Output the [x, y] coordinate of the center of the cell containing the given text.  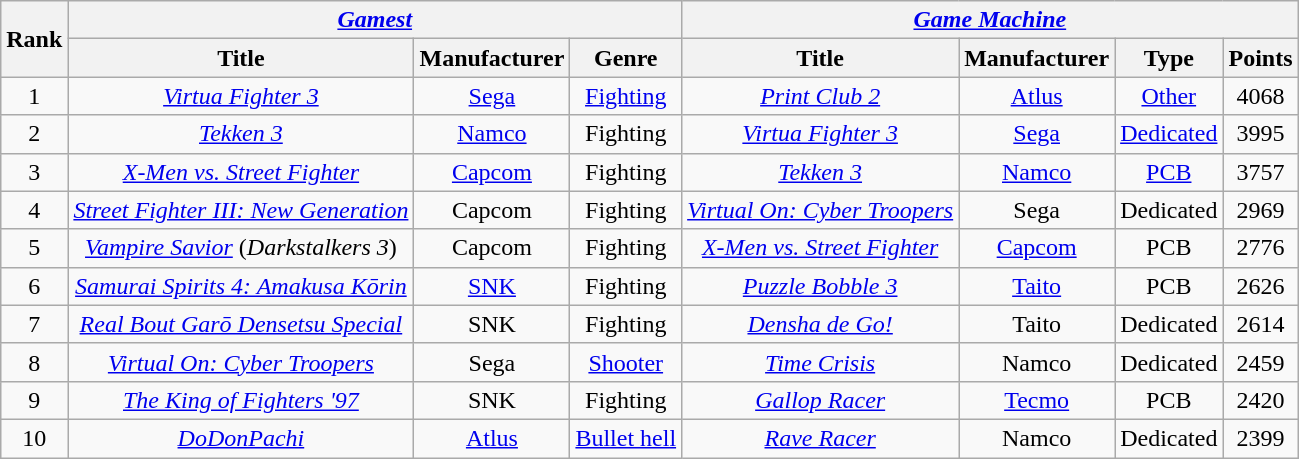
Tecmo [1037, 400]
10 [34, 438]
Bullet hell [626, 438]
Other [1169, 96]
2399 [1260, 438]
3995 [1260, 134]
2 [34, 134]
2614 [1260, 324]
2776 [1260, 248]
Real Bout Garō Densetsu Special [241, 324]
Rank [34, 39]
4068 [1260, 96]
2626 [1260, 286]
Game Machine [990, 20]
Shooter [626, 362]
9 [34, 400]
Rave Racer [820, 438]
The King of Fighters '97 [241, 400]
DoDonPachi [241, 438]
2969 [1260, 210]
Densha de Go! [820, 324]
Street Fighter III: New Generation [241, 210]
7 [34, 324]
4 [34, 210]
2459 [1260, 362]
Vampire Savior (Darkstalkers 3) [241, 248]
Gamest [375, 20]
Gallop Racer [820, 400]
6 [34, 286]
Time Crisis [820, 362]
Print Club 2 [820, 96]
Points [1260, 58]
5 [34, 248]
2420 [1260, 400]
8 [34, 362]
Type [1169, 58]
Samurai Spirits 4: Amakusa Kōrin [241, 286]
Genre [626, 58]
3757 [1260, 172]
3 [34, 172]
1 [34, 96]
Puzzle Bobble 3 [820, 286]
